For the text-containing cell, return its midpoint in [x, y] coordinate format. 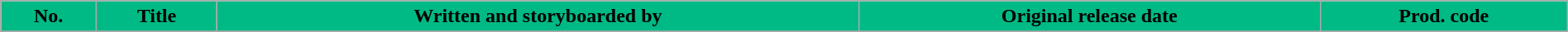
Title [156, 16]
No. [49, 16]
Written and storyboarded by [538, 16]
Prod. code [1444, 16]
Original release date [1089, 16]
